Return [x, y] of the center of cell containing provided text 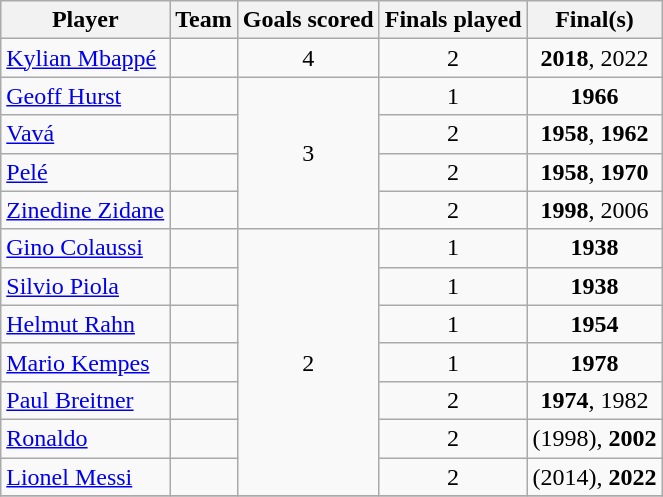
Gino Colaussi [86, 248]
Silvio Piola [86, 286]
(1998), 2002 [594, 438]
3 [308, 153]
Lionel Messi [86, 477]
Finals played [453, 20]
Final(s) [594, 20]
1958, 1970 [594, 172]
1954 [594, 324]
Mario Kempes [86, 362]
1958, 1962 [594, 134]
Geoff Hurst [86, 96]
Team [204, 20]
Pelé [86, 172]
1998, 2006 [594, 210]
Player [86, 20]
Paul Breitner [86, 400]
2018, 2022 [594, 58]
Helmut Rahn [86, 324]
(2014), 2022 [594, 477]
1978 [594, 362]
Goals scored [308, 20]
Ronaldo [86, 438]
Zinedine Zidane [86, 210]
Kylian Mbappé [86, 58]
Vavá [86, 134]
1974, 1982 [594, 400]
4 [308, 58]
1966 [594, 96]
